From the cell containing the given text, extract its center point as [x, y] coordinate. 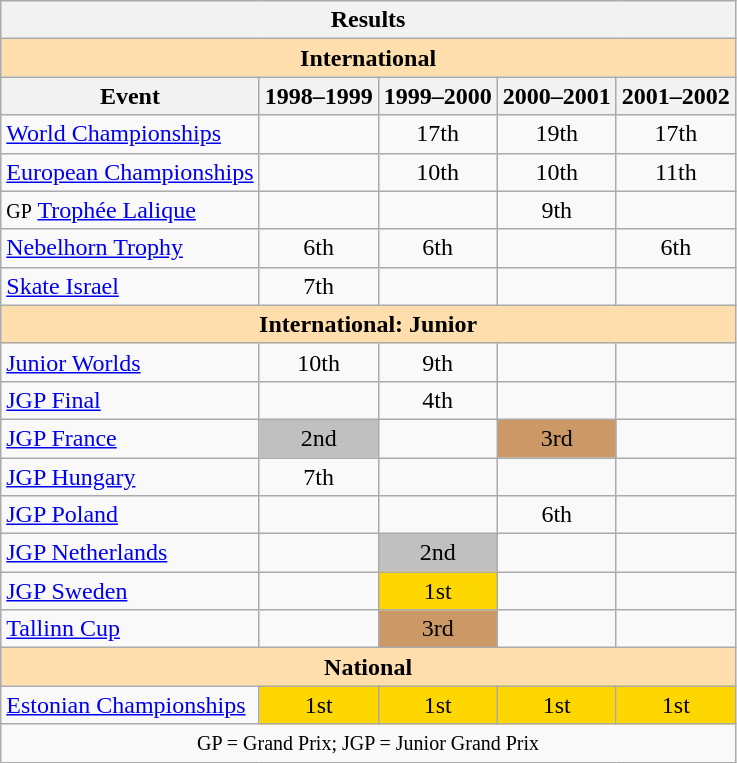
4th [438, 400]
2000–2001 [556, 96]
Estonian Championships [130, 705]
Results [368, 20]
JGP France [130, 438]
JGP Hungary [130, 477]
European Championships [130, 172]
Tallinn Cup [130, 629]
Skate Israel [130, 286]
JGP Final [130, 400]
19th [556, 134]
2001–2002 [676, 96]
11th [676, 172]
1998–1999 [318, 96]
National [368, 667]
GP Trophée Lalique [130, 210]
Nebelhorn Trophy [130, 248]
International [368, 58]
GP = Grand Prix; JGP = Junior Grand Prix [368, 743]
World Championships [130, 134]
JGP Netherlands [130, 553]
International: Junior [368, 324]
Junior Worlds [130, 362]
JGP Sweden [130, 591]
Event [130, 96]
JGP Poland [130, 515]
1999–2000 [438, 96]
